Search for the cell housing the specified text and yield its [x, y] center coordinate. 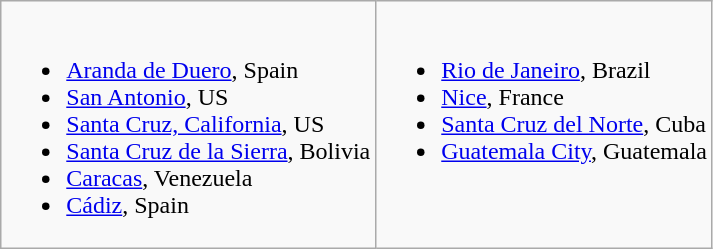
Rio de Janeiro, BrazilNice, FranceSanta Cruz del Norte, CubaGuatemala City, Guatemala [544, 125]
Aranda de Duero, SpainSan Antonio, USSanta Cruz, California, USSanta Cruz de la Sierra, BoliviaCaracas, VenezuelaCádiz, Spain [188, 125]
